Provide the [X, Y] coordinate of the cell's center where the given text is located.  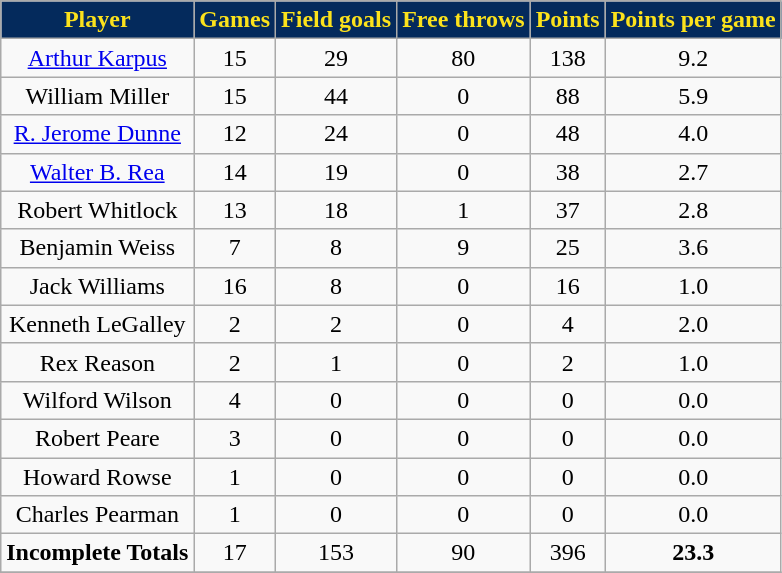
153 [336, 553]
Player [98, 20]
88 [568, 96]
44 [336, 96]
Rex Reason [98, 362]
23.3 [693, 553]
Jack Williams [98, 286]
2.7 [693, 172]
3.6 [693, 248]
Field goals [336, 20]
Benjamin Weiss [98, 248]
13 [235, 210]
Games [235, 20]
Wilford Wilson [98, 400]
William Miller [98, 96]
Free throws [464, 20]
29 [336, 58]
Arthur Karpus [98, 58]
3 [235, 438]
9.2 [693, 58]
38 [568, 172]
Howard Rowse [98, 477]
12 [235, 134]
9 [464, 248]
Points [568, 20]
Robert Whitlock [98, 210]
R. Jerome Dunne [98, 134]
25 [568, 248]
2.0 [693, 324]
138 [568, 58]
Kenneth LeGalley [98, 324]
Incomplete Totals [98, 553]
5.9 [693, 96]
24 [336, 134]
80 [464, 58]
4.0 [693, 134]
Walter B. Rea [98, 172]
14 [235, 172]
Robert Peare [98, 438]
90 [464, 553]
17 [235, 553]
18 [336, 210]
37 [568, 210]
2.8 [693, 210]
19 [336, 172]
396 [568, 553]
48 [568, 134]
Points per game [693, 20]
7 [235, 248]
Charles Pearman [98, 515]
